Scan for the cell matching the given text and deliver its (X, Y) coordinate at center. 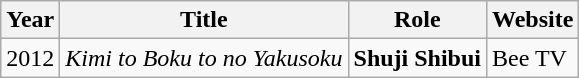
Bee TV (532, 58)
Website (532, 20)
Title (204, 20)
Kimi to Boku to no Yakusoku (204, 58)
Shuji Shibui (417, 58)
Year (30, 20)
Role (417, 20)
2012 (30, 58)
